Search for the cell housing the specified text and yield its [x, y] center coordinate. 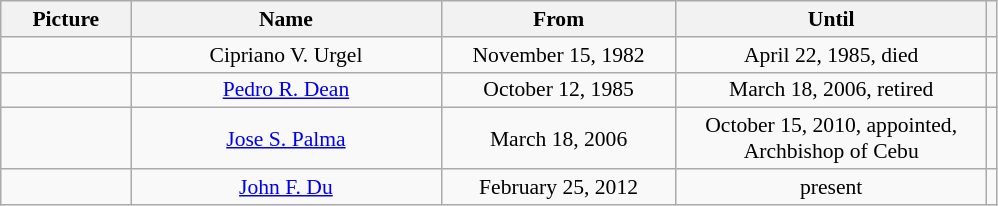
Until [831, 19]
October 15, 2010, appointed, Archbishop of Cebu [831, 138]
John F. Du [286, 187]
October 12, 1985 [558, 90]
present [831, 187]
Pedro R. Dean [286, 90]
April 22, 1985, died [831, 55]
March 18, 2006 [558, 138]
Cipriano V. Urgel [286, 55]
February 25, 2012 [558, 187]
Jose S. Palma [286, 138]
March 18, 2006, retired [831, 90]
November 15, 1982 [558, 55]
Name [286, 19]
From [558, 19]
Picture [66, 19]
